Find where the given text appears and provide that cell's center as (x, y) coordinate. 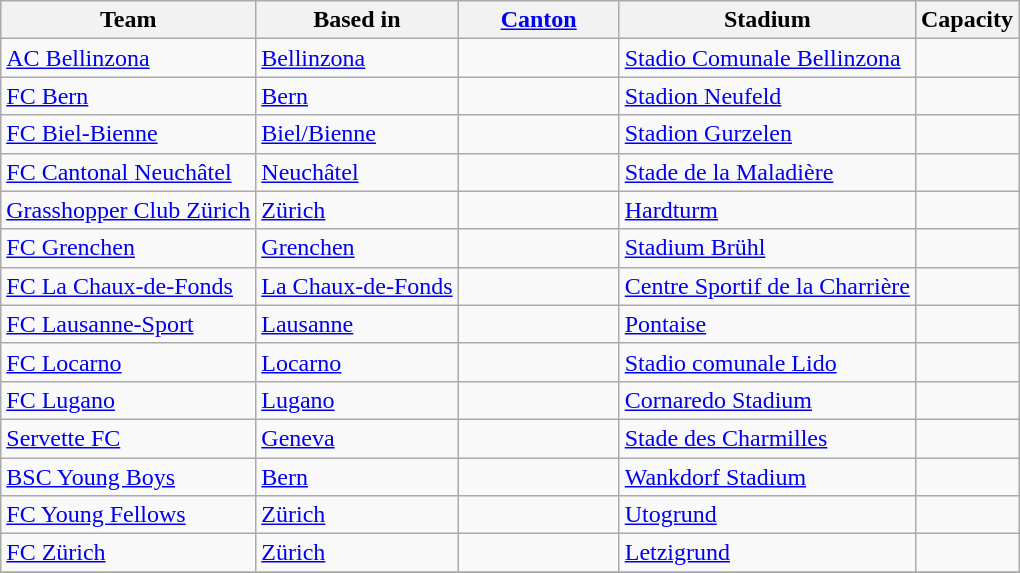
Letzigrund (767, 553)
Stade de la Maladière (767, 172)
FC Grenchen (128, 248)
FC Zürich (128, 553)
Neuchâtel (357, 172)
FC La Chaux-de-Fonds (128, 286)
Lausanne (357, 324)
AC Bellinzona (128, 58)
FC Cantonal Neuchâtel (128, 172)
Stadion Gurzelen (767, 134)
Stadion Neufeld (767, 96)
La Chaux-de-Fonds (357, 286)
Grenchen (357, 248)
Stadium (767, 20)
Stadium Brühl (767, 248)
Centre Sportif de la Charrière (767, 286)
FC Lausanne-Sport (128, 324)
Hardturm (767, 210)
Stadio comunale Lido (767, 362)
FC Locarno (128, 362)
Servette FC (128, 438)
Wankdorf Stadium (767, 477)
Capacity (966, 20)
FC Lugano (128, 400)
Stade des Charmilles (767, 438)
Team (128, 20)
Utogrund (767, 515)
Canton (538, 20)
FC Bern (128, 96)
Biel/Bienne (357, 134)
FC Biel-Bienne (128, 134)
Stadio Comunale Bellinzona (767, 58)
Locarno (357, 362)
Geneva (357, 438)
FC Young Fellows (128, 515)
Grasshopper Club Zürich (128, 210)
Lugano (357, 400)
BSC Young Boys (128, 477)
Cornaredo Stadium (767, 400)
Bellinzona (357, 58)
Pontaise (767, 324)
Based in (357, 20)
